For the text-containing cell, return its midpoint in [x, y] coordinate format. 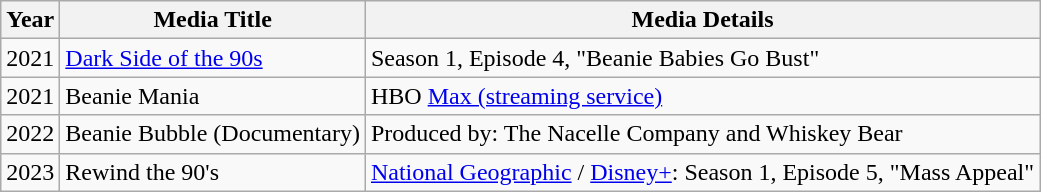
Beanie Bubble (Documentary) [213, 134]
Beanie Mania [213, 96]
2023 [30, 172]
Season 1, Episode 4, "Beanie Babies Go Bust" [702, 58]
Dark Side of the 90s [213, 58]
HBO Max (streaming service) [702, 96]
2022 [30, 134]
Media Title [213, 20]
National Geographic / Disney+: Season 1, Episode 5, "Mass Appeal" [702, 172]
Produced by: The Nacelle Company and Whiskey Bear [702, 134]
Media Details [702, 20]
Year [30, 20]
Rewind the 90's [213, 172]
